Determine the (X, Y) coordinate at the center of the cell enclosing the given text.  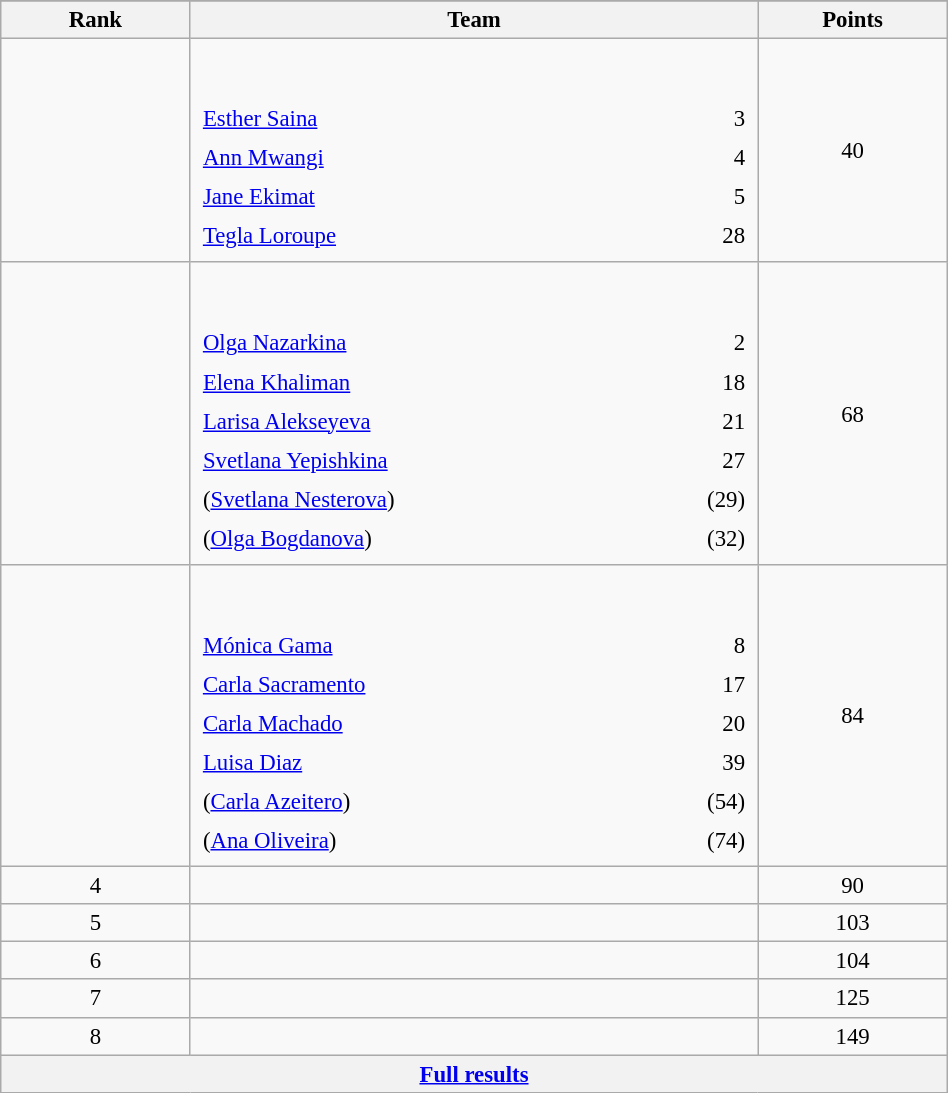
103 (852, 923)
Elena Khaliman (420, 382)
(Ana Oliveira) (413, 840)
39 (691, 762)
(54) (691, 801)
Luisa Diaz (413, 762)
17 (691, 684)
Olga Nazarkina 2 Elena Khaliman 18 Larisa Alekseyeva 21 Svetlana Yepishkina 27 (Svetlana Nesterova) (29) (Olga Bogdanova) (32) (474, 413)
3 (699, 119)
Jane Ekimat (422, 197)
Ann Mwangi (422, 158)
20 (691, 723)
Mónica Gama 8 Carla Sacramento 17 Carla Machado 20 Luisa Diaz 39 (Carla Azeitero) (54) (Ana Oliveira) (74) (474, 716)
(Olga Bogdanova) (420, 538)
Rank (96, 20)
28 (699, 236)
(Carla Azeitero) (413, 801)
Svetlana Yepishkina (420, 460)
27 (697, 460)
(Svetlana Nesterova) (420, 499)
18 (697, 382)
125 (852, 999)
Esther Saina (422, 119)
Full results (474, 1074)
Carla Sacramento (413, 684)
(74) (691, 840)
84 (852, 716)
Tegla Loroupe (422, 236)
90 (852, 886)
Mónica Gama (413, 645)
Olga Nazarkina (420, 343)
40 (852, 151)
Team (474, 20)
Points (852, 20)
104 (852, 961)
Carla Machado (413, 723)
68 (852, 413)
2 (697, 343)
21 (697, 421)
(29) (697, 499)
(32) (697, 538)
Larisa Alekseyeva (420, 421)
7 (96, 999)
149 (852, 1036)
Esther Saina 3 Ann Mwangi 4 Jane Ekimat 5 Tegla Loroupe 28 (474, 151)
6 (96, 961)
